Provide the (x, y) coordinate of the cell's center where the given text is located.  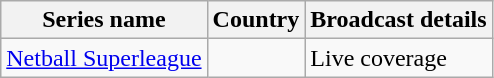
Netball Superleague (104, 58)
Broadcast details (398, 20)
Series name (104, 20)
Live coverage (398, 58)
Country (256, 20)
